Determine the (x, y) coordinate at the center of the cell enclosing the given text.  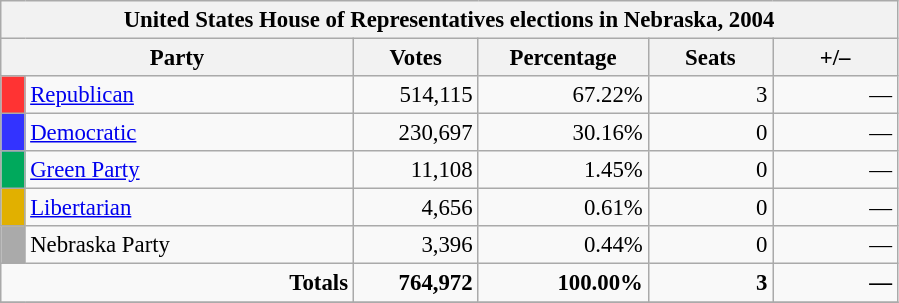
230,697 (416, 133)
+/– (836, 58)
1.45% (563, 170)
Republican (189, 95)
0.61% (563, 208)
Democratic (189, 133)
Libertarian (189, 208)
Green Party (189, 170)
100.00% (563, 283)
514,115 (416, 95)
11,108 (416, 170)
0.44% (563, 245)
764,972 (416, 283)
4,656 (416, 208)
Percentage (563, 58)
Votes (416, 58)
30.16% (563, 133)
Seats (710, 58)
3,396 (416, 245)
United States House of Representatives elections in Nebraska, 2004 (450, 20)
Nebraska Party (189, 245)
67.22% (563, 95)
Party (178, 58)
Totals (178, 283)
